Return the [x, y] coordinate for the center point of the cell that contains the specified text.  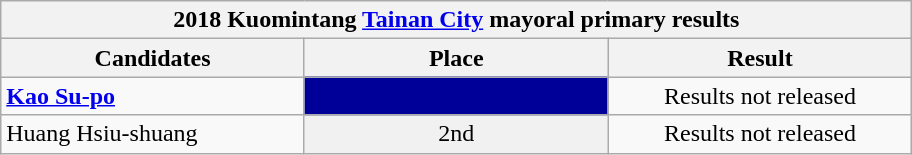
Place [456, 58]
2nd [456, 134]
Kao Su-po [153, 96]
Candidates [153, 58]
2018 Kuomintang Tainan City mayoral primary results [456, 20]
Huang Hsiu-shuang [153, 134]
Result [760, 58]
